Locate the cell with the specified text and output its (X, Y) center coordinate. 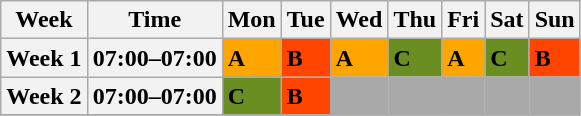
Tue (306, 20)
Week 1 (44, 58)
Wed (359, 20)
Mon (252, 20)
Week (44, 20)
Week 2 (44, 96)
Thu (415, 20)
Sat (507, 20)
Fri (464, 20)
Sun (554, 20)
Time (154, 20)
